Search for the cell housing the specified text and yield its [X, Y] center coordinate. 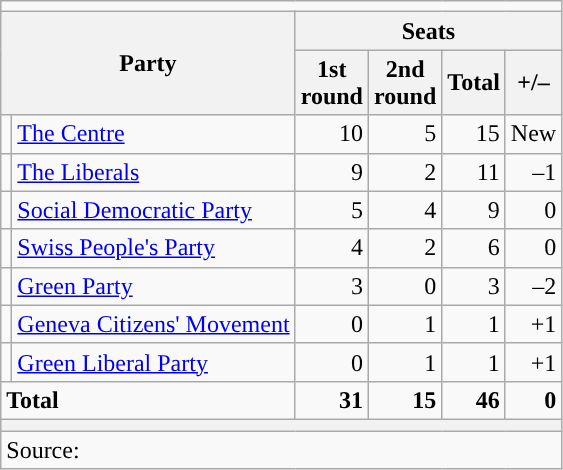
31 [332, 400]
Source: [282, 449]
Swiss People's Party [154, 248]
The Liberals [154, 172]
New [533, 134]
–1 [533, 172]
Green Party [154, 286]
10 [332, 134]
1stround [332, 82]
2ndround [404, 82]
6 [474, 248]
11 [474, 172]
Social Democratic Party [154, 210]
Seats [428, 31]
–2 [533, 286]
+/– [533, 82]
Party [148, 64]
The Centre [154, 134]
Green Liberal Party [154, 362]
46 [474, 400]
Geneva Citizens' Movement [154, 324]
